Output the [x, y] coordinate of the center of the cell containing the given text.  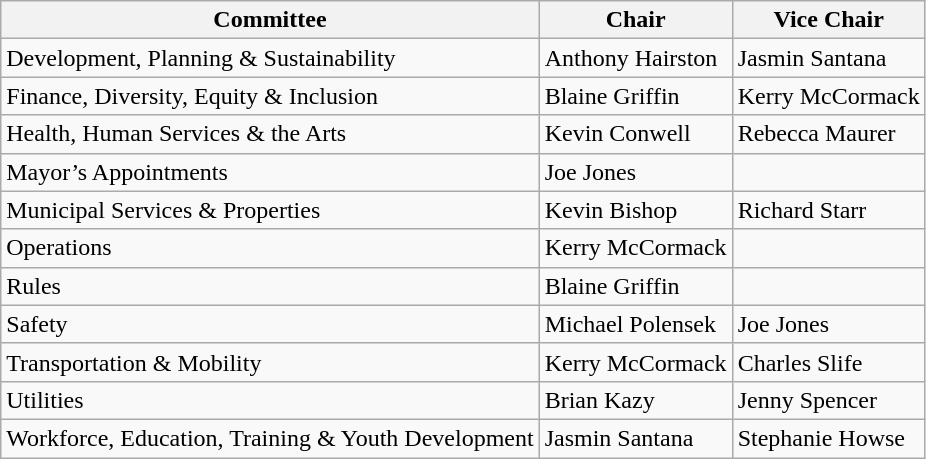
Municipal Services & Properties [270, 210]
Brian Kazy [636, 400]
Health, Human Services & the Arts [270, 134]
Michael Polensek [636, 324]
Chair [636, 20]
Kevin Conwell [636, 134]
Stephanie Howse [828, 438]
Safety [270, 324]
Richard Starr [828, 210]
Rules [270, 286]
Workforce, Education, Training & Youth Development [270, 438]
Finance, Diversity, Equity & Inclusion [270, 96]
Development, Planning & Sustainability [270, 58]
Transportation & Mobility [270, 362]
Charles Slife [828, 362]
Jenny Spencer [828, 400]
Rebecca Maurer [828, 134]
Anthony Hairston [636, 58]
Utilities [270, 400]
Kevin Bishop [636, 210]
Committee [270, 20]
Mayor’s Appointments [270, 172]
Vice Chair [828, 20]
Operations [270, 248]
